From the cell containing the given text, extract its center point as (x, y) coordinate. 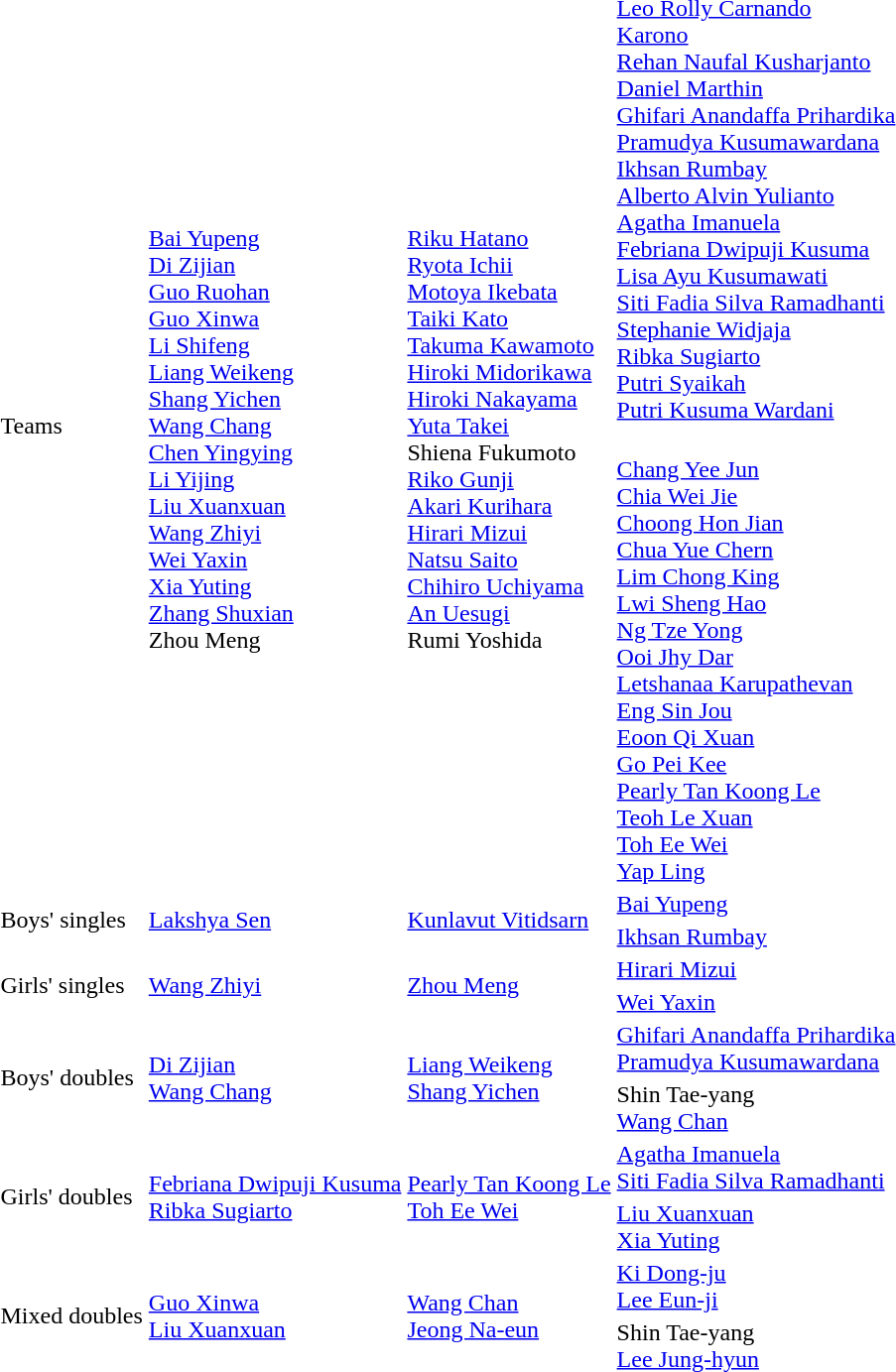
Liang Weikeng Shang Yichen (509, 1077)
Kunlavut Vitidsarn (509, 921)
Zhou Meng (509, 986)
Di Zijian Wang Chang (275, 1077)
Febriana Dwipuji Kusuma Ribka Sugiarto (275, 1196)
Wang Zhiyi (275, 986)
Lakshya Sen (275, 921)
Pearly Tan Koong Le Toh Ee Wei (509, 1196)
